Output the [x, y] coordinate of the center of the cell containing the given text.  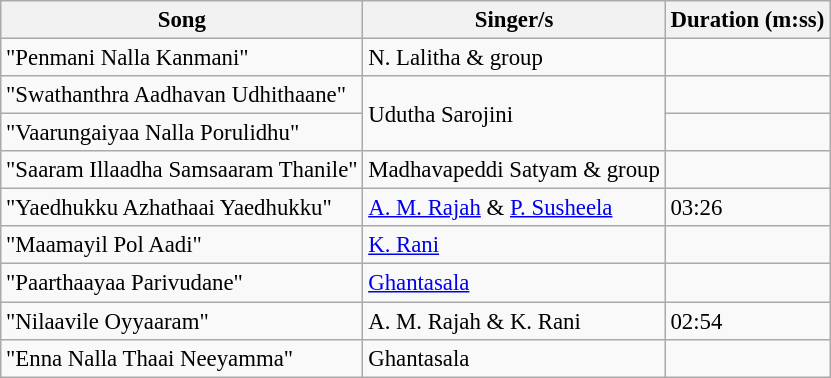
"Nilaavile Oyyaaram" [182, 321]
"Paarthaayaa Parivudane" [182, 283]
Madhavapeddi Satyam & group [514, 170]
02:54 [747, 321]
"Yaedhukku Azhathaai Yaedhukku" [182, 208]
Udutha Sarojini [514, 114]
"Enna Nalla Thaai Neeyamma" [182, 358]
A. M. Rajah & K. Rani [514, 321]
Song [182, 20]
"Saaram Illaadha Samsaaram Thanile" [182, 170]
"Penmani Nalla Kanmani" [182, 58]
"Vaarungaiyaa Nalla Porulidhu" [182, 133]
A. M. Rajah & P. Susheela [514, 208]
N. Lalitha & group [514, 58]
03:26 [747, 208]
K. Rani [514, 245]
Singer/s [514, 20]
"Maamayil Pol Aadi" [182, 245]
"Swathanthra Aadhavan Udhithaane" [182, 95]
Duration (m:ss) [747, 20]
